Determine the [x, y] coordinate at the center of the cell enclosing the given text.  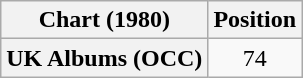
74 [255, 58]
Chart (1980) [104, 20]
Position [255, 20]
UK Albums (OCC) [104, 58]
